From the cell containing the given text, extract its center point as [x, y] coordinate. 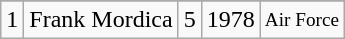
Frank Mordica [101, 20]
1978 [230, 20]
1 [12, 20]
5 [190, 20]
Air Force [302, 20]
